From the cell containing the given text, extract its center point as (X, Y) coordinate. 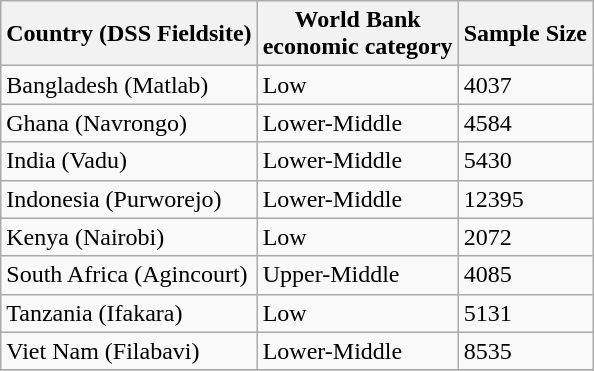
Country (DSS Fieldsite) (129, 34)
5131 (525, 313)
India (Vadu) (129, 161)
4037 (525, 85)
Tanzania (Ifakara) (129, 313)
Ghana (Navrongo) (129, 123)
South Africa (Agincourt) (129, 275)
Sample Size (525, 34)
4085 (525, 275)
8535 (525, 351)
Viet Nam (Filabavi) (129, 351)
Bangladesh (Matlab) (129, 85)
12395 (525, 199)
Indonesia (Purworejo) (129, 199)
4584 (525, 123)
5430 (525, 161)
2072 (525, 237)
Kenya (Nairobi) (129, 237)
World Bankeconomic category (358, 34)
Upper-Middle (358, 275)
